Find where the given text appears and provide that cell's center as [x, y] coordinate. 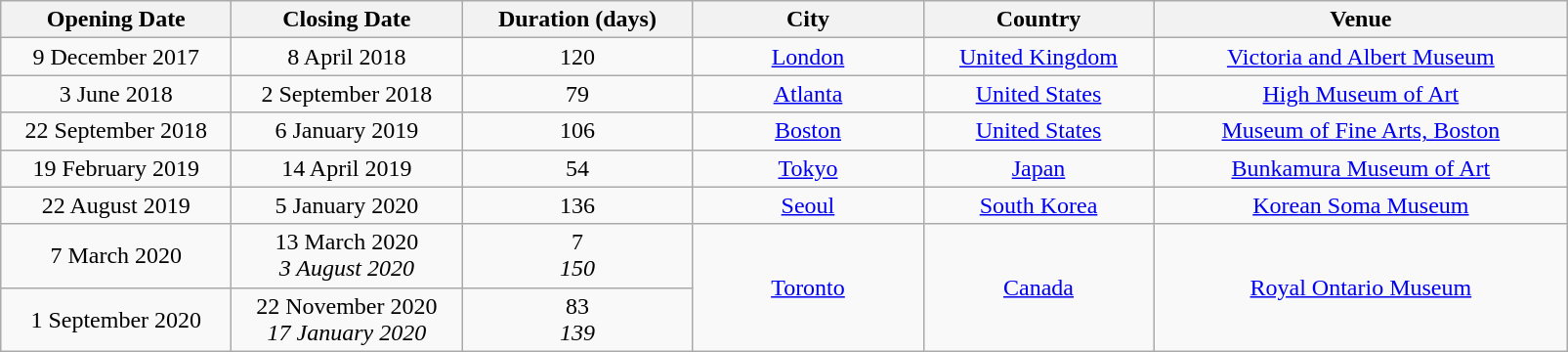
High Museum of Art [1361, 94]
London [808, 57]
13 March 2020 3 August 2020 [347, 256]
136 [577, 205]
54 [577, 168]
Victoria and Albert Museum [1361, 57]
7 March 2020 [116, 256]
Atlanta [808, 94]
9 December 2017 [116, 57]
Country [1038, 20]
8 April 2018 [347, 57]
Korean Soma Museum [1361, 205]
South Korea [1038, 205]
Canada [1038, 287]
22 August 2019 [116, 205]
Bunkamura Museum of Art [1361, 168]
14 April 2019 [347, 168]
106 [577, 131]
Tokyo [808, 168]
19 February 2019 [116, 168]
2 September 2018 [347, 94]
Venue [1361, 20]
Boston [808, 131]
1 September 2020 [116, 319]
City [808, 20]
United Kingdom [1038, 57]
79 [577, 94]
Seoul [808, 205]
Opening Date [116, 20]
Toronto [808, 287]
120 [577, 57]
Closing Date [347, 20]
5 January 2020 [347, 205]
Museum of Fine Arts, Boston [1361, 131]
Royal Ontario Museum [1361, 287]
7 150 [577, 256]
83 139 [577, 319]
22 September 2018 [116, 131]
3 June 2018 [116, 94]
Duration (days) [577, 20]
6 January 2019 [347, 131]
Japan [1038, 168]
22 November 2020 17 January 2020 [347, 319]
